Return [x, y] of the center of cell containing provided text 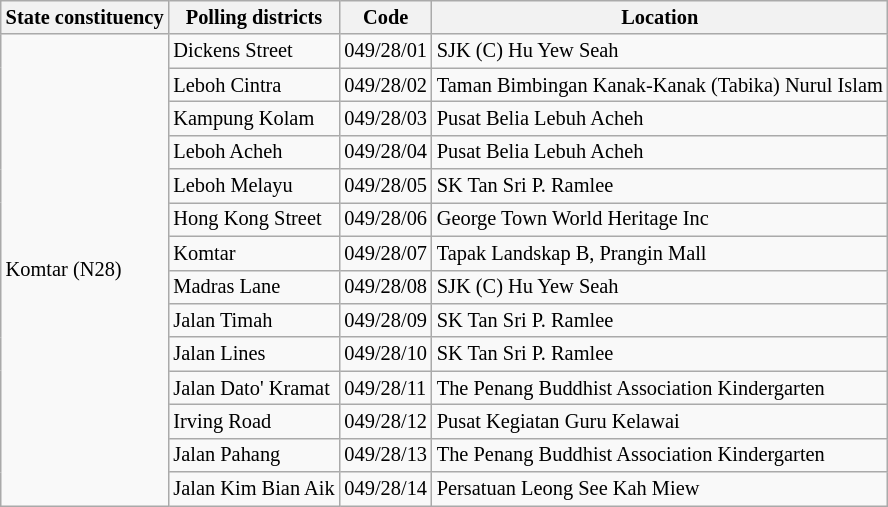
049/28/11 [385, 388]
049/28/10 [385, 354]
Jalan Lines [254, 354]
Jalan Pahang [254, 455]
049/28/13 [385, 455]
State constituency [85, 17]
049/28/07 [385, 253]
Hong Kong Street [254, 219]
Polling districts [254, 17]
Jalan Kim Bian Aik [254, 489]
Tapak Landskap B, Prangin Mall [660, 253]
Leboh Acheh [254, 152]
049/28/06 [385, 219]
Irving Road [254, 421]
Persatuan Leong See Kah Miew [660, 489]
Madras Lane [254, 287]
Kampung Kolam [254, 118]
049/28/02 [385, 85]
Jalan Dato' Kramat [254, 388]
Leboh Cintra [254, 85]
Jalan Timah [254, 320]
Taman Bimbingan Kanak-Kanak (Tabika) Nurul Islam [660, 85]
049/28/09 [385, 320]
049/28/08 [385, 287]
Komtar [254, 253]
Pusat Kegiatan Guru Kelawai [660, 421]
Komtar (N28) [85, 270]
049/28/12 [385, 421]
Code [385, 17]
049/28/01 [385, 51]
Location [660, 17]
049/28/14 [385, 489]
George Town World Heritage Inc [660, 219]
Leboh Melayu [254, 186]
049/28/05 [385, 186]
049/28/04 [385, 152]
Dickens Street [254, 51]
049/28/03 [385, 118]
